Identify which cell holds the provided text, then report its (X, Y) central coordinate. 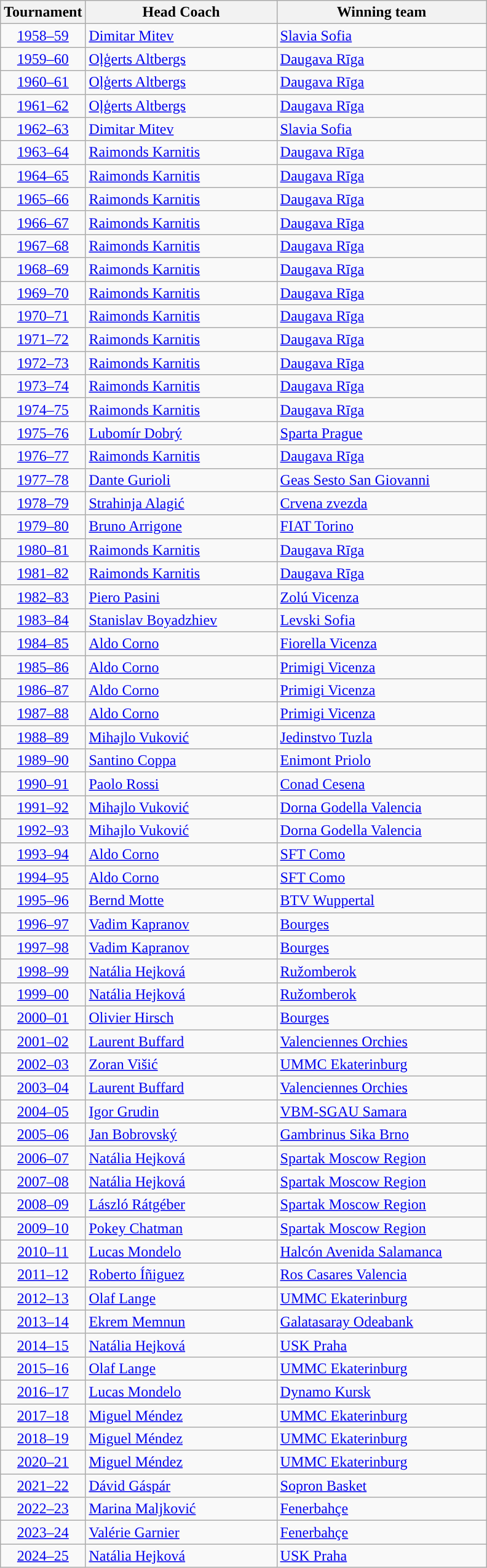
Dante Gurioli (181, 480)
1959–60 (43, 59)
2005–06 (43, 1135)
1977–78 (43, 480)
Conad Cesena (381, 784)
Valérie Garnier (181, 1532)
1976–77 (43, 457)
2007–08 (43, 1182)
1992–93 (43, 831)
Fiorella Vicenza (381, 643)
1995–96 (43, 901)
Bernd Motte (181, 901)
Sparta Prague (381, 433)
Jan Bobrovský (181, 1135)
Dynamo Kursk (381, 1392)
2021–22 (43, 1486)
Zolú Vicenza (381, 597)
1997–98 (43, 947)
1980–81 (43, 550)
1987–88 (43, 714)
1971–72 (43, 340)
1989–90 (43, 761)
1958–59 (43, 36)
Halcón Avenida Salamanca (381, 1252)
Strahinja Alagić (181, 503)
1986–87 (43, 691)
Stanislav Boyadzhiev (181, 620)
1962–63 (43, 129)
1991–92 (43, 807)
Galatasaray Odeabank (381, 1322)
1968–69 (43, 269)
1982–83 (43, 597)
2008–09 (43, 1205)
Lubomír Dobrý (181, 433)
2010–11 (43, 1252)
2024–25 (43, 1556)
1979–80 (43, 527)
FIAT Torino (381, 527)
1970–71 (43, 316)
Levski Sofia (381, 620)
2009–10 (43, 1228)
Olivier Hirsch (181, 1017)
Bruno Arrigone (181, 527)
1972–73 (43, 363)
1994–95 (43, 877)
1985–86 (43, 667)
VBM-SGAU Samara (381, 1111)
2011–12 (43, 1275)
1966–67 (43, 222)
1996–97 (43, 924)
Igor Grudin (181, 1111)
1964–65 (43, 176)
1984–85 (43, 643)
1981–82 (43, 573)
2002–03 (43, 1065)
Jedinstvo Tuzla (381, 737)
2012–13 (43, 1298)
Zoran Višić (181, 1065)
Marina Maljković (181, 1509)
2003–04 (43, 1088)
1983–84 (43, 620)
2000–01 (43, 1017)
2006–07 (43, 1158)
2022–23 (43, 1509)
1969–70 (43, 293)
2004–05 (43, 1111)
Dávid Gáspár (181, 1486)
László Rátgéber (181, 1205)
1973–74 (43, 386)
2020–21 (43, 1462)
2017–18 (43, 1415)
Sopron Basket (381, 1486)
Crvena zvezda (381, 503)
1963–64 (43, 152)
1967–68 (43, 246)
Head Coach (181, 12)
1998–99 (43, 971)
Geas Sesto San Giovanni (381, 480)
Enimont Priolo (381, 761)
2014–15 (43, 1345)
1993–94 (43, 854)
2018–19 (43, 1439)
1988–89 (43, 737)
Ros Casares Valencia (381, 1275)
Santino Coppa (181, 761)
1961–62 (43, 106)
Roberto Íñiguez (181, 1275)
1975–76 (43, 433)
Winning team (381, 12)
Ekrem Memnun (181, 1322)
BTV Wuppertal (381, 901)
1999–00 (43, 994)
2013–14 (43, 1322)
1960–61 (43, 82)
Piero Pasini (181, 597)
2023–24 (43, 1532)
Gambrinus Sika Brno (381, 1135)
Tournament (43, 12)
2016–17 (43, 1392)
2001–02 (43, 1041)
Pokey Chatman (181, 1228)
2015–16 (43, 1368)
1965–66 (43, 199)
1978–79 (43, 503)
1974–75 (43, 410)
1990–91 (43, 784)
Paolo Rossi (181, 784)
